Pinpoint the cell where the given text exists, returning its (x, y) midpoint coordinate. 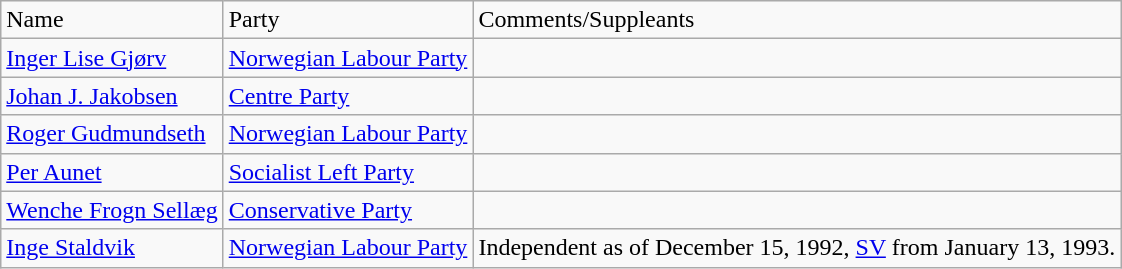
Johan J. Jakobsen (112, 96)
Roger Gudmundseth (112, 134)
Independent as of December 15, 1992, SV from January 13, 1993. (797, 248)
Inger Lise Gjørv (112, 58)
Party (348, 20)
Centre Party (348, 96)
Inge Staldvik (112, 248)
Conservative Party (348, 210)
Per Aunet (112, 172)
Name (112, 20)
Socialist Left Party (348, 172)
Wenche Frogn Sellæg (112, 210)
Comments/Suppleants (797, 20)
